Provide the [x, y] coordinate of the cell's center where the given text is located.  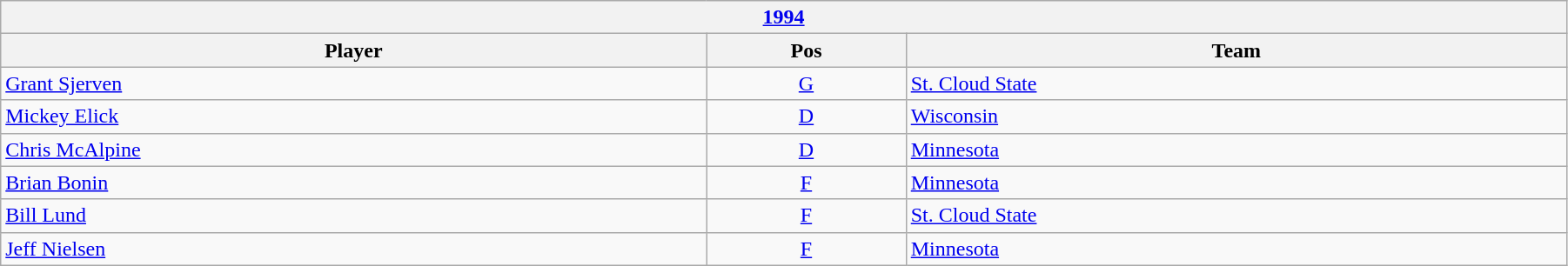
Grant Sjerven [353, 83]
Mickey Elick [353, 116]
Pos [806, 50]
Wisconsin [1236, 116]
Chris McAlpine [353, 150]
1994 [784, 17]
Brian Bonin [353, 183]
Jeff Nielsen [353, 249]
G [806, 83]
Player [353, 50]
Team [1236, 50]
Bill Lund [353, 216]
